Identify which cell holds the provided text, then report its [x, y] central coordinate. 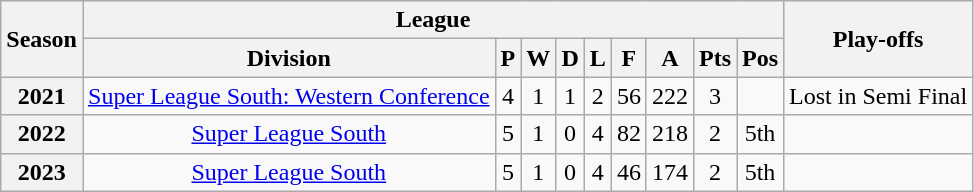
2022 [42, 134]
F [628, 58]
D [570, 58]
A [670, 58]
Pos [760, 58]
3 [714, 96]
Pts [714, 58]
82 [628, 134]
46 [628, 172]
Super League South: Western Conference [288, 96]
218 [670, 134]
Play-offs [878, 39]
W [538, 58]
Division [288, 58]
2023 [42, 172]
56 [628, 96]
Season [42, 39]
2021 [42, 96]
Lost in Semi Final [878, 96]
174 [670, 172]
222 [670, 96]
P [508, 58]
L [598, 58]
League [432, 20]
